Extract the [x, y] coordinate from the center of the cell holding the provided text.  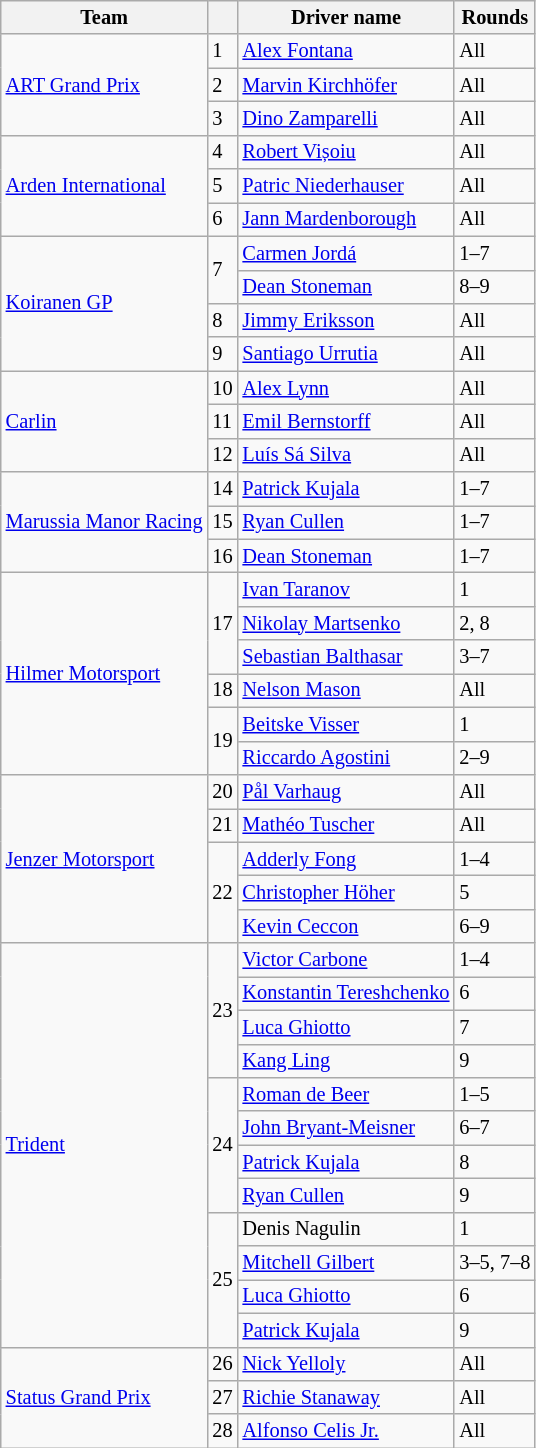
Konstantin Tereshchenko [346, 993]
8–9 [494, 287]
26 [222, 1364]
12 [222, 455]
Jenzer Motorsport [104, 858]
23 [222, 1010]
Marussia Manor Racing [104, 522]
Adderly Fong [346, 859]
1–5 [494, 1094]
Alex Fontana [346, 51]
Luís Sá Silva [346, 455]
Driver name [346, 17]
Pål Varhaug [346, 791]
Team [104, 17]
3–5, 7–8 [494, 1263]
21 [222, 825]
28 [222, 1431]
3–7 [494, 657]
Beitske Visser [346, 724]
Emil Bernstorff [346, 421]
27 [222, 1397]
24 [222, 1144]
Jimmy Eriksson [346, 320]
25 [222, 1280]
Nick Yelloly [346, 1364]
6–9 [494, 926]
Carmen Jordá [346, 253]
Roman de Beer [346, 1094]
2 [222, 85]
Alfonso Celis Jr. [346, 1431]
Arden International [104, 186]
17 [222, 622]
Kang Ling [346, 1061]
Victor Carbone [346, 960]
Riccardo Agostini [346, 758]
Carlin [104, 422]
20 [222, 791]
15 [222, 522]
ART Grand Prix [104, 84]
Christopher Höher [346, 892]
Trident [104, 1145]
Ivan Taranov [346, 589]
Patric Niederhauser [346, 186]
Jann Mardenborough [346, 219]
Richie Stanaway [346, 1397]
Dino Zamparelli [346, 118]
Robert Vișoiu [346, 152]
10 [222, 388]
Rounds [494, 17]
Alex Lynn [346, 388]
Mitchell Gilbert [346, 1263]
Sebastian Balthasar [346, 657]
4 [222, 152]
16 [222, 556]
2, 8 [494, 623]
Mathéo Tuscher [346, 825]
2–9 [494, 758]
Denis Nagulin [346, 1229]
Koiranen GP [104, 304]
Kevin Ceccon [346, 926]
John Bryant-Meisner [346, 1128]
Santiago Urrutia [346, 354]
Nelson Mason [346, 690]
18 [222, 690]
6–7 [494, 1128]
Nikolay Martsenko [346, 623]
22 [222, 892]
11 [222, 421]
Hilmer Motorsport [104, 673]
Status Grand Prix [104, 1398]
14 [222, 489]
Marvin Kirchhöfer [346, 85]
19 [222, 740]
3 [222, 118]
